Determine the (X, Y) coordinate at the center of the cell enclosing the given text.  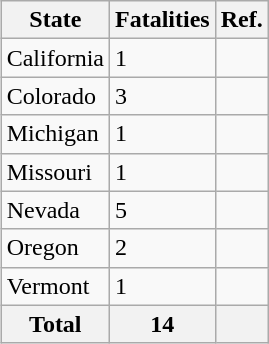
California (55, 58)
3 (163, 96)
Vermont (55, 286)
5 (163, 210)
Missouri (55, 172)
State (55, 20)
2 (163, 248)
Total (55, 324)
Nevada (55, 210)
Michigan (55, 134)
14 (163, 324)
Fatalities (163, 20)
Ref. (242, 20)
Colorado (55, 96)
Oregon (55, 248)
